Pinpoint the cell where the given text exists, returning its [X, Y] midpoint coordinate. 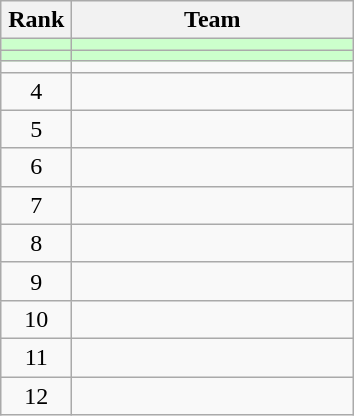
5 [36, 129]
10 [36, 319]
7 [36, 205]
6 [36, 167]
4 [36, 91]
8 [36, 243]
Rank [36, 20]
9 [36, 281]
Team [212, 20]
11 [36, 357]
12 [36, 395]
